Return the (x, y) coordinate for the center point of the cell that contains the specified text.  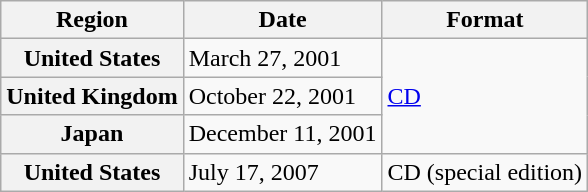
December 11, 2001 (282, 134)
October 22, 2001 (282, 96)
CD (special edition) (485, 172)
CD (485, 96)
United Kingdom (92, 96)
July 17, 2007 (282, 172)
Japan (92, 134)
March 27, 2001 (282, 58)
Date (282, 20)
Region (92, 20)
Format (485, 20)
